Extract the (X, Y) coordinate from the center of the cell holding the provided text.  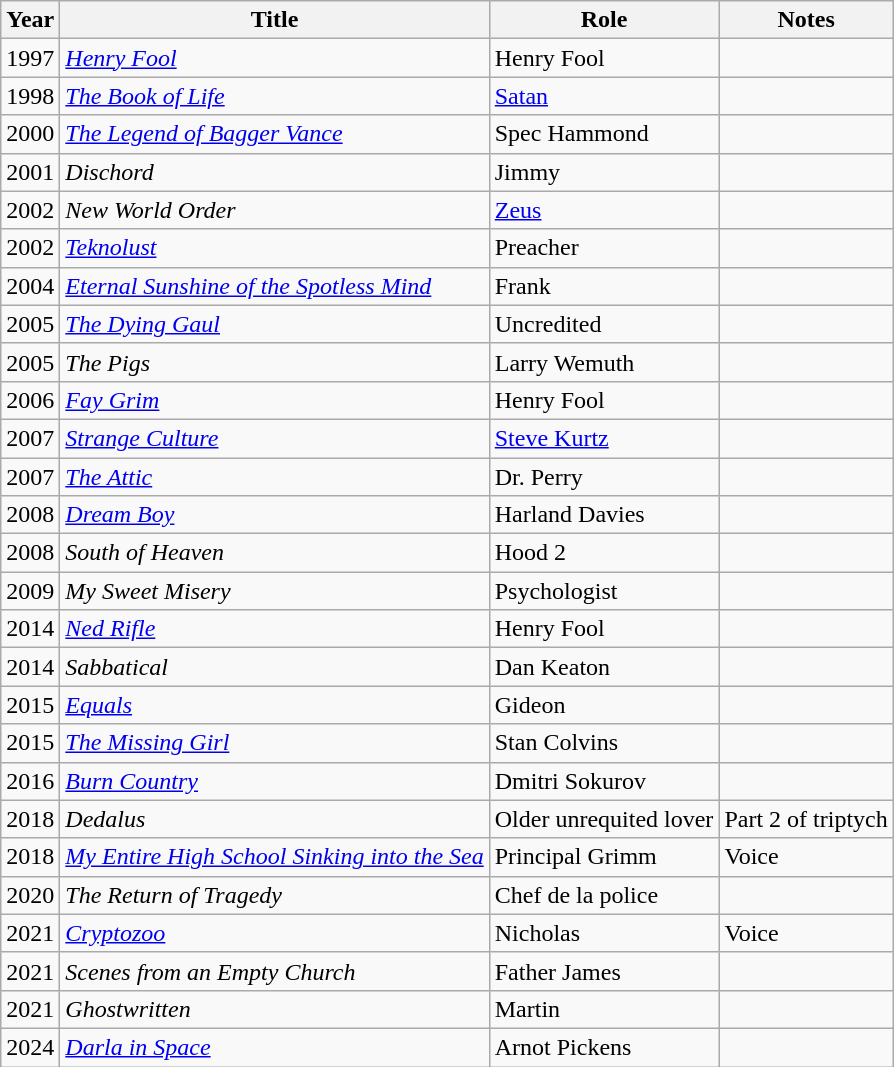
The Pigs (274, 362)
New World Order (274, 210)
Role (604, 20)
Stan Colvins (604, 743)
Darla in Space (274, 1047)
Jimmy (604, 172)
Ned Rifle (274, 629)
Eternal Sunshine of the Spotless Mind (274, 286)
Cryptozoo (274, 933)
Burn Country (274, 781)
2024 (30, 1047)
Dmitri Sokurov (604, 781)
The Legend of Bagger Vance (274, 134)
Steve Kurtz (604, 438)
My Sweet Misery (274, 591)
Equals (274, 705)
Hood 2 (604, 553)
2000 (30, 134)
Martin (604, 1009)
Spec Hammond (604, 134)
The Book of Life (274, 96)
Older unrequited lover (604, 819)
Dan Keaton (604, 667)
South of Heaven (274, 553)
2001 (30, 172)
1997 (30, 58)
Dream Boy (274, 515)
2004 (30, 286)
Uncredited (604, 324)
Nicholas (604, 933)
Year (30, 20)
1998 (30, 96)
Satan (604, 96)
My Entire High School Sinking into the Sea (274, 857)
Harland Davies (604, 515)
Preacher (604, 248)
Teknolust (274, 248)
Father James (604, 971)
2016 (30, 781)
2006 (30, 400)
The Missing Girl (274, 743)
Psychologist (604, 591)
2009 (30, 591)
Ghostwritten (274, 1009)
Sabbatical (274, 667)
Zeus (604, 210)
Arnot Pickens (604, 1047)
Notes (806, 20)
Principal Grimm (604, 857)
The Dying Gaul (274, 324)
Fay Grim (274, 400)
Dischord (274, 172)
Gideon (604, 705)
Part 2 of triptych (806, 819)
2020 (30, 895)
Scenes from an Empty Church (274, 971)
The Return of Tragedy (274, 895)
Title (274, 20)
Larry Wemuth (604, 362)
Dr. Perry (604, 477)
Strange Culture (274, 438)
Dedalus (274, 819)
Frank (604, 286)
The Attic (274, 477)
Chef de la police (604, 895)
